Return (X, Y) of the center of cell containing provided text 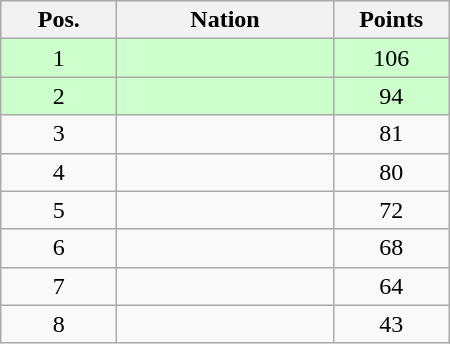
Points (391, 20)
80 (391, 172)
8 (59, 324)
94 (391, 96)
Nation (225, 20)
Pos. (59, 20)
64 (391, 286)
81 (391, 134)
106 (391, 58)
1 (59, 58)
43 (391, 324)
3 (59, 134)
72 (391, 210)
2 (59, 96)
6 (59, 248)
5 (59, 210)
7 (59, 286)
68 (391, 248)
4 (59, 172)
